Pinpoint the cell where the given text exists, returning its (x, y) midpoint coordinate. 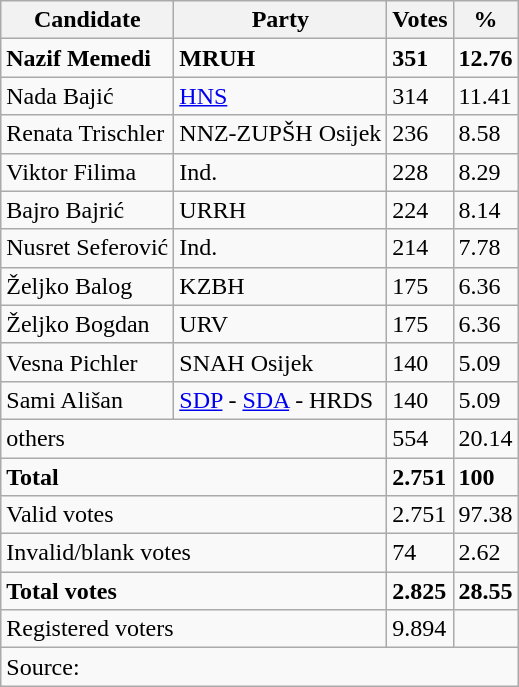
351 (420, 58)
Candidate (88, 20)
Vesna Pichler (88, 362)
8.58 (486, 134)
URRH (280, 210)
HNS (280, 96)
URV (280, 324)
Nusret Seferović (88, 248)
7.78 (486, 248)
Sami Ališan (88, 400)
Party (280, 20)
314 (420, 96)
NNZ-ZUPŠH Osijek (280, 134)
Source: (260, 667)
Viktor Filima (88, 172)
8.14 (486, 210)
Bajro Bajrić (88, 210)
Invalid/blank votes (194, 553)
28.55 (486, 591)
11.41 (486, 96)
100 (486, 477)
74 (420, 553)
Nada Bajić (88, 96)
Valid votes (194, 515)
214 (420, 248)
KZBH (280, 286)
12.76 (486, 58)
Željko Bogdan (88, 324)
2.62 (486, 553)
8.29 (486, 172)
Total (194, 477)
2.825 (420, 591)
SDP - SDA - HRDS (280, 400)
Total votes (194, 591)
Votes (420, 20)
97.38 (486, 515)
MRUH (280, 58)
228 (420, 172)
Željko Balog (88, 286)
Nazif Memedi (88, 58)
20.14 (486, 438)
others (194, 438)
224 (420, 210)
9.894 (420, 629)
236 (420, 134)
Registered voters (194, 629)
% (486, 20)
SNAH Osijek (280, 362)
554 (420, 438)
Renata Trischler (88, 134)
